Return the [x, y] coordinate for the center point of the cell that contains the specified text.  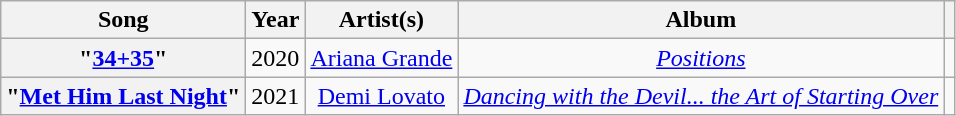
Positions [701, 58]
Demi Lovato [382, 96]
Song [124, 20]
Dancing with the Devil... the Art of Starting Over [701, 96]
Ariana Grande [382, 58]
2021 [276, 96]
2020 [276, 58]
Year [276, 20]
Artist(s) [382, 20]
"34+35" [124, 58]
"Met Him Last Night" [124, 96]
Album [701, 20]
